Detect which cell encompasses the target text, then output its (x, y) center coordinate. 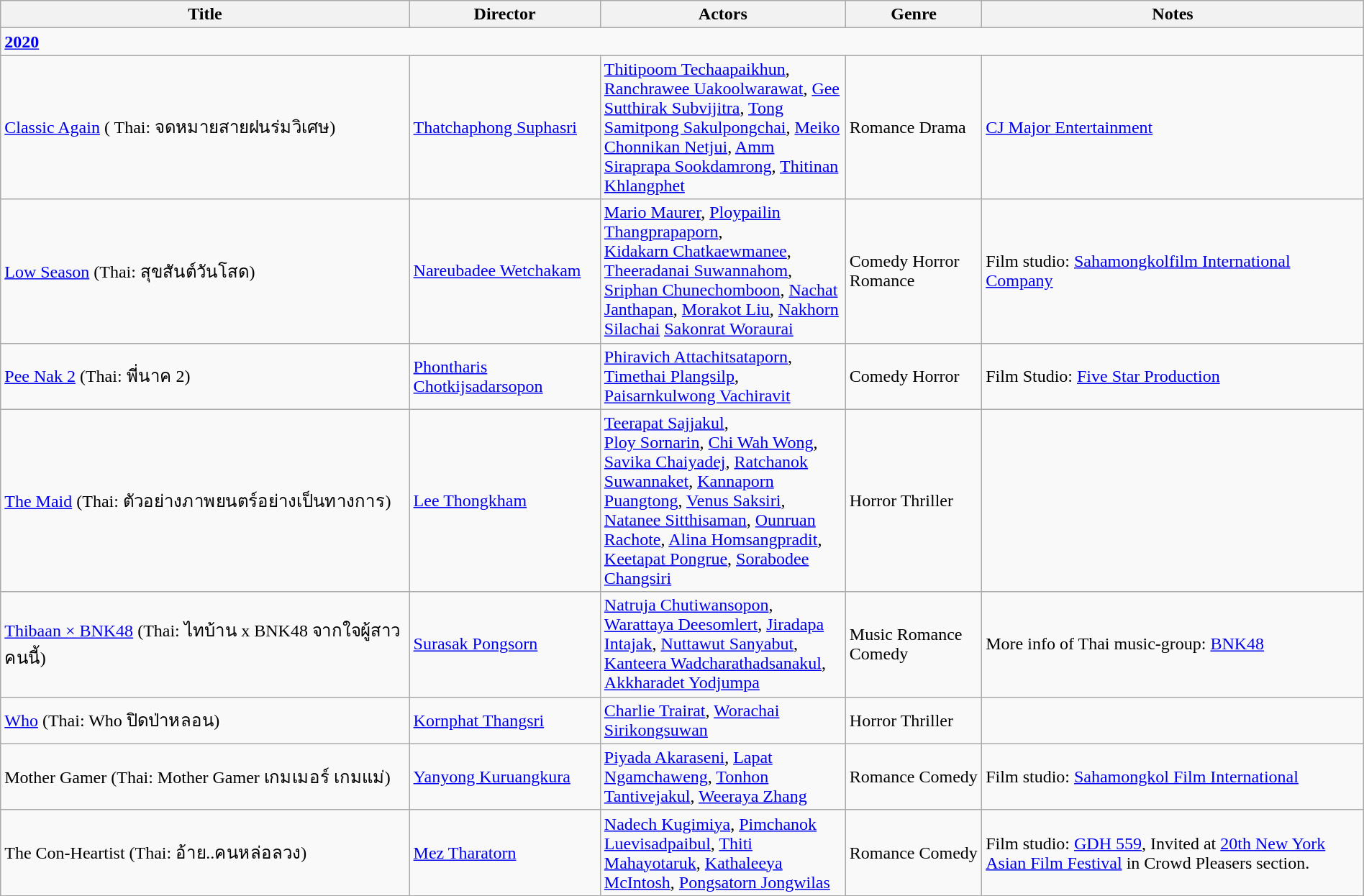
Comedy Horror (914, 376)
The Maid (Thai: ตัวอย่างภาพยนตร์อย่างเป็นทางการ) (205, 500)
Genre (914, 14)
Actors (722, 14)
Who (Thai: Who ปิดป่าหลอน) (205, 721)
Director (505, 14)
More info of Thai music-group: BNK48 (1173, 644)
Film studio: GDH 559, Invited at 20th New York Asian Film Festival in Crowd Pleasers section. (1173, 853)
Thatchaphong Suphasri (505, 127)
CJ Major Entertainment (1173, 127)
Mez Tharatorn (505, 853)
Classic Again ( Thai: จดหมายสายฝนร่มวิเศษ) (205, 127)
Film Studio: Five Star Production (1173, 376)
Nareubadee Wetchakam (505, 271)
Film studio: Sahamongkolfilm International Company (1173, 271)
Thibaan × BNK48 (Thai: ไทบ้าน x BNK48 จากใจผู้สาวคนนี้) (205, 644)
Pee Nak 2 (Thai: พี่นาค 2) (205, 376)
Charlie Trairat, Worachai Sirikongsuwan (722, 721)
The Con-Heartist (Thai: อ้าย..คนหล่อลวง) (205, 853)
Title (205, 14)
Yanyong Kuruangkura (505, 777)
2020 (682, 42)
Romance Drama (914, 127)
Nadech Kugimiya, Pimchanok Luevisadpaibul, Thiti Mahayotaruk, Kathaleeya McIntosh, Pongsatorn Jongwilas (722, 853)
Kornphat Thangsri (505, 721)
Natruja Chutiwansopon, Warattaya Deesomlert, Jiradapa Intajak, Nuttawut Sanyabut, Kanteera Wadcharathadsanakul, Akkharadet Yodjumpa (722, 644)
Mother Gamer (Thai: Mother Gamer เกมเมอร์ เกมแม่) (205, 777)
Low Season (Thai: สุขสันต์วันโสด) (205, 271)
Notes (1173, 14)
Piyada Akaraseni, Lapat Ngamchaweng, Tonhon Tantivejakul, Weeraya Zhang (722, 777)
Phontharis Chotkijsadarsopon (505, 376)
Comedy Horror Romance (914, 271)
Music Romance Comedy (914, 644)
Surasak Pongsorn (505, 644)
Film studio: Sahamongkol Film International (1173, 777)
Lee Thongkham (505, 500)
Phiravich Attachitsataporn, Timethai Plangsilp, Paisarnkulwong Vachiravit (722, 376)
